Pinpoint the cell where the given text exists, returning its (X, Y) midpoint coordinate. 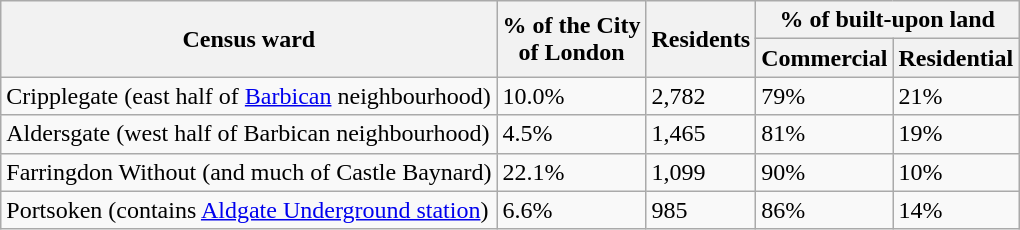
22.1% (572, 172)
Portsoken (contains Aldgate Underground station) (249, 210)
% of the Cityof London (572, 39)
14% (956, 210)
1,465 (701, 134)
Cripplegate (east half of Barbican neighbourhood) (249, 96)
10.0% (572, 96)
Farringdon Without (and much of Castle Baynard) (249, 172)
1,099 (701, 172)
Commercial (824, 58)
% of built-upon land (888, 20)
Census ward (249, 39)
4.5% (572, 134)
86% (824, 210)
10% (956, 172)
90% (824, 172)
985 (701, 210)
Residential (956, 58)
6.6% (572, 210)
79% (824, 96)
Aldersgate (west half of Barbican neighbourhood) (249, 134)
81% (824, 134)
Residents (701, 39)
2,782 (701, 96)
19% (956, 134)
21% (956, 96)
